Find where the given text appears and provide that cell's center as [X, Y] coordinate. 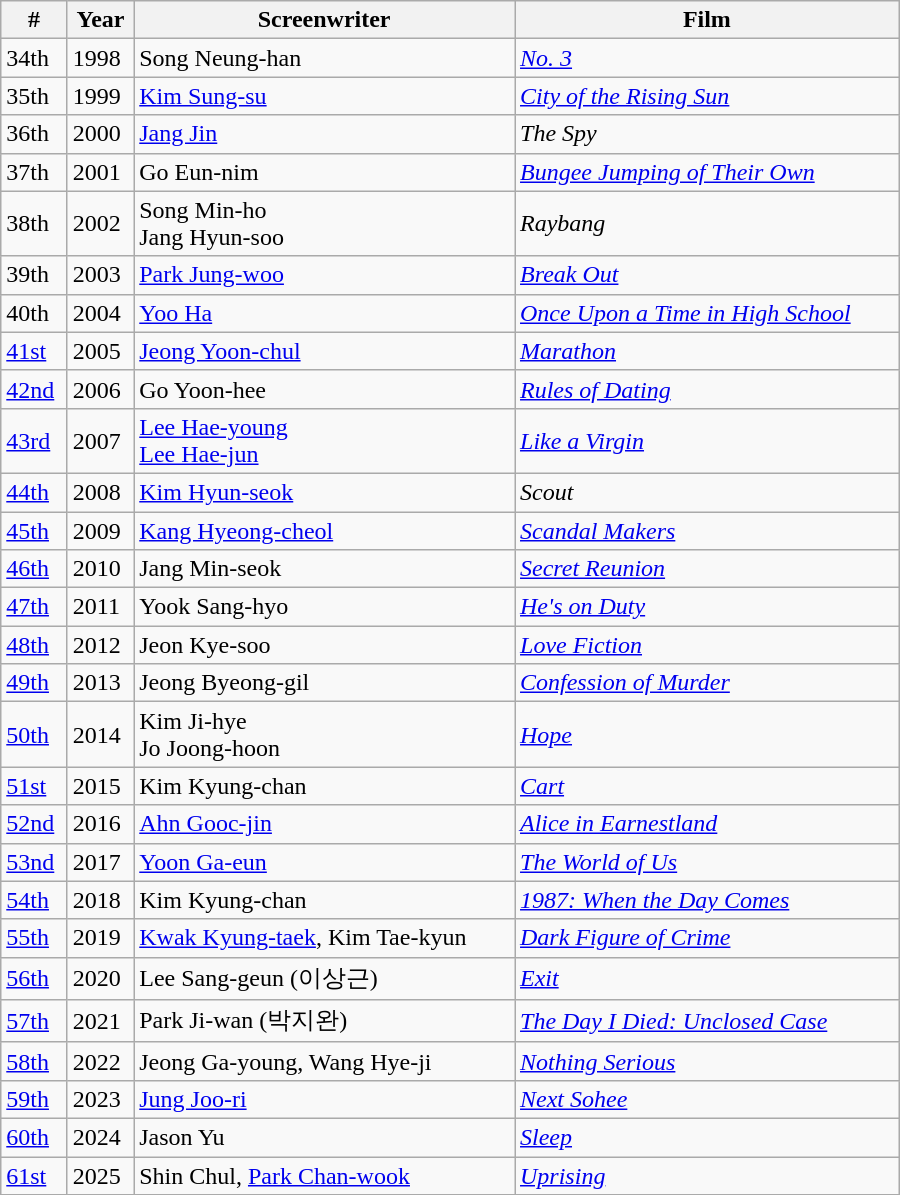
# [34, 20]
60th [34, 1137]
Raybang [706, 224]
49th [34, 683]
Ahn Gooc-jin [324, 824]
He's on Duty [706, 607]
2015 [100, 786]
Yook Sang-hyo [324, 607]
2012 [100, 645]
2016 [100, 824]
1998 [100, 58]
Break Out [706, 275]
38th [34, 224]
2009 [100, 531]
Jang Jin [324, 134]
Nothing Serious [706, 1061]
2002 [100, 224]
2010 [100, 569]
Jeong Yoon-chul [324, 351]
57th [34, 1022]
Park Jung-woo [324, 275]
Yoo Ha [324, 313]
61st [34, 1175]
Go Yoon-hee [324, 389]
2018 [100, 900]
Exit [706, 978]
2011 [100, 607]
Lee Hae-youngLee Hae-jun [324, 440]
42nd [34, 389]
37th [34, 172]
Scout [706, 492]
Scandal Makers [706, 531]
Hope [706, 734]
Year [100, 20]
The Day I Died: Unclosed Case [706, 1022]
Film [706, 20]
Jeong Byeong-gil [324, 683]
Song Neung-han [324, 58]
2004 [100, 313]
2008 [100, 492]
2003 [100, 275]
Jung Joo-ri [324, 1099]
Next Sohee [706, 1099]
Dark Figure of Crime [706, 938]
Love Fiction [706, 645]
Jeong Ga-young, Wang Hye-ji [324, 1061]
The World of Us [706, 862]
Kim Ji-hyeJo Joong-hoon [324, 734]
55th [34, 938]
Confession of Murder [706, 683]
40th [34, 313]
2025 [100, 1175]
53nd [34, 862]
2013 [100, 683]
52nd [34, 824]
44th [34, 492]
41st [34, 351]
Go Eun-nim [324, 172]
2023 [100, 1099]
2006 [100, 389]
Kwak Kyung-taek, Kim Tae-kyun [324, 938]
Shin Chul, Park Chan-wook [324, 1175]
Kim Hyun-seok [324, 492]
1999 [100, 96]
2000 [100, 134]
No. 3 [706, 58]
34th [34, 58]
2014 [100, 734]
Park Ji-wan (박지완) [324, 1022]
47th [34, 607]
1987: When the Day Comes [706, 900]
35th [34, 96]
Cart [706, 786]
2022 [100, 1061]
2019 [100, 938]
City of the Rising Sun [706, 96]
45th [34, 531]
59th [34, 1099]
Secret Reunion [706, 569]
48th [34, 645]
2021 [100, 1022]
Once Upon a Time in High School [706, 313]
Jang Min-seok [324, 569]
Uprising [706, 1175]
56th [34, 978]
54th [34, 900]
2001 [100, 172]
2024 [100, 1137]
2005 [100, 351]
Yoon Ga-eun [324, 862]
58th [34, 1061]
2017 [100, 862]
Bungee Jumping of Their Own [706, 172]
Marathon [706, 351]
Jason Yu [324, 1137]
36th [34, 134]
Kim Sung-su [324, 96]
Kang Hyeong-cheol [324, 531]
Like a Virgin [706, 440]
The Spy [706, 134]
39th [34, 275]
Rules of Dating [706, 389]
51st [34, 786]
50th [34, 734]
Sleep [706, 1137]
Lee Sang-geun (이상근) [324, 978]
Screenwriter [324, 20]
Alice in Earnestland [706, 824]
46th [34, 569]
2007 [100, 440]
Jeon Kye-soo [324, 645]
2020 [100, 978]
43rd [34, 440]
Song Min-hoJang Hyun-soo [324, 224]
